Pinpoint the cell where the given text exists, returning its [X, Y] midpoint coordinate. 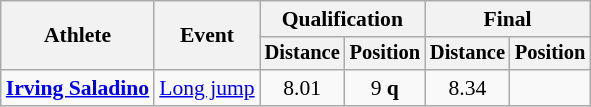
Qualification [342, 19]
Long jump [206, 88]
8.34 [468, 88]
Final [508, 19]
Athlete [78, 36]
8.01 [302, 88]
9 q [385, 88]
Irving Saladino [78, 88]
Event [206, 36]
